Return [x, y] of the center of cell containing provided text 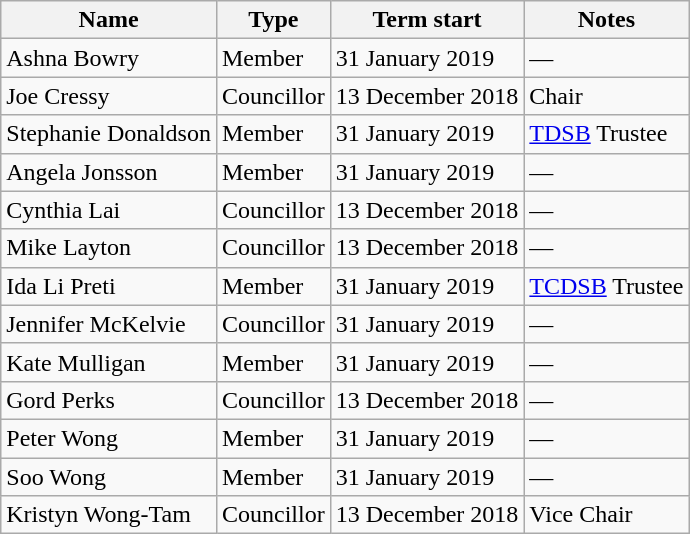
Kate Mulligan [109, 362]
Stephanie Donaldson [109, 134]
Vice Chair [606, 515]
Kristyn Wong-Tam [109, 515]
Joe Cressy [109, 96]
Ashna Bowry [109, 58]
TCDSB Trustee [606, 286]
Gord Perks [109, 400]
Angela Jonsson [109, 172]
Type [273, 20]
Cynthia Lai [109, 210]
Ida Li Preti [109, 286]
TDSB Trustee [606, 134]
Soo Wong [109, 477]
Chair [606, 96]
Term start [427, 20]
Peter Wong [109, 438]
Jennifer McKelvie [109, 324]
Mike Layton [109, 248]
Name [109, 20]
Notes [606, 20]
